Identify which cell holds the provided text, then report its (X, Y) central coordinate. 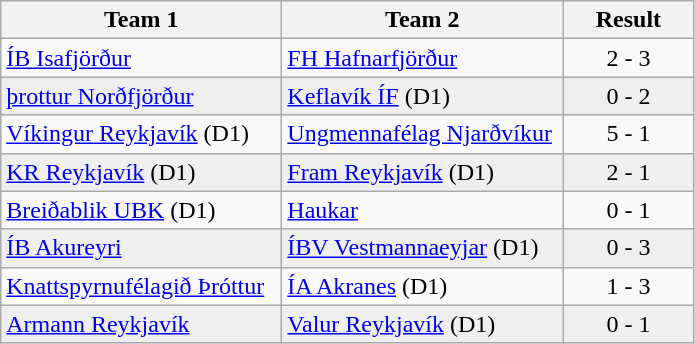
ÍBV Vestmannaeyjar (D1) (422, 248)
2 - 3 (628, 58)
ÍB Isafjörður (142, 58)
2 - 1 (628, 172)
Valur Reykjavík (D1) (422, 324)
Ungmennafélag Njarðvíkur (422, 134)
Víkingur Reykjavík (D1) (142, 134)
KR Reykjavík (D1) (142, 172)
Haukar (422, 210)
Team 2 (422, 20)
5 - 1 (628, 134)
0 - 2 (628, 96)
Result (628, 20)
ÍB Akureyri (142, 248)
Team 1 (142, 20)
1 - 3 (628, 286)
Knattspyrnufélagið Þróttur (142, 286)
Fram Reykjavík (D1) (422, 172)
Keflavík ÍF (D1) (422, 96)
FH Hafnarfjörður (422, 58)
Armann Reykjavík (142, 324)
ÍA Akranes (D1) (422, 286)
Breiðablik UBK (D1) (142, 210)
0 - 3 (628, 248)
þrottur Norðfjörður (142, 96)
